Pinpoint the cell where the given text exists, returning its (X, Y) midpoint coordinate. 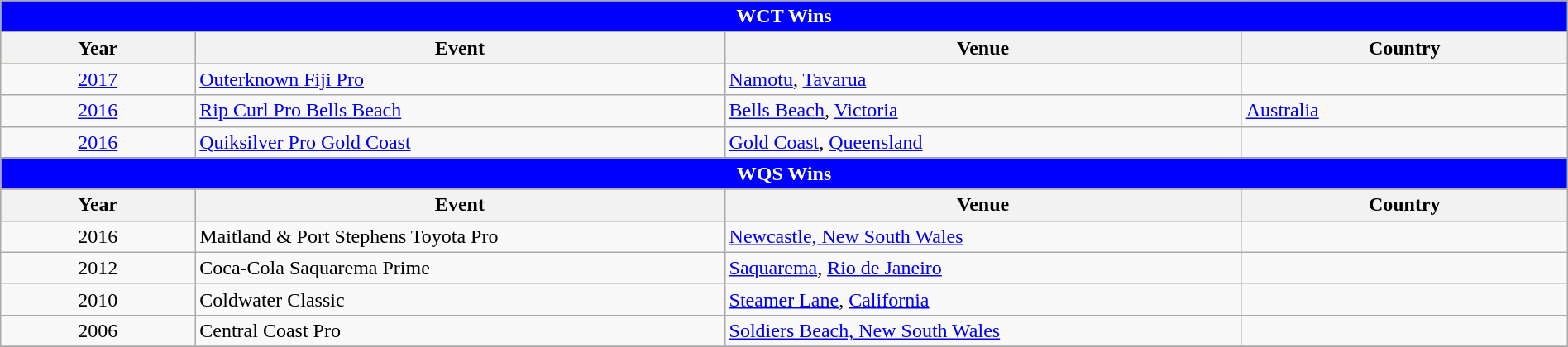
2010 (98, 299)
Quiksilver Pro Gold Coast (460, 142)
Outerknown Fiji Pro (460, 79)
2017 (98, 79)
Coca-Cola Saquarema Prime (460, 268)
Bells Beach, Victoria (982, 111)
Gold Coast, Queensland (982, 142)
Central Coast Pro (460, 330)
Rip Curl Pro Bells Beach (460, 111)
Coldwater Classic (460, 299)
Namotu, Tavarua (982, 79)
WCT Wins (784, 17)
Newcastle, New South Wales (982, 236)
Australia (1404, 111)
Maitland & Port Stephens Toyota Pro (460, 236)
Soldiers Beach, New South Wales (982, 330)
2012 (98, 268)
WQS Wins (784, 173)
Saquarema, Rio de Janeiro (982, 268)
2006 (98, 330)
Steamer Lane, California (982, 299)
